Scan for the cell matching the given text and deliver its [x, y] coordinate at center. 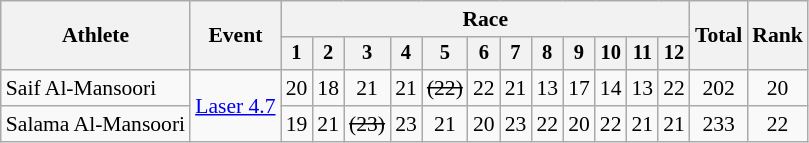
9 [579, 54]
17 [579, 88]
7 [516, 54]
14 [611, 88]
8 [547, 54]
Rank [778, 36]
12 [674, 54]
10 [611, 54]
4 [406, 54]
Athlete [96, 36]
Race [486, 19]
6 [484, 54]
11 [642, 54]
Salama Al-Mansoori [96, 124]
Total [718, 36]
202 [718, 88]
18 [328, 88]
5 [445, 54]
Saif Al-Mansoori [96, 88]
Laser 4.7 [235, 106]
233 [718, 124]
1 [297, 54]
2 [328, 54]
Event [235, 36]
(23) [367, 124]
(22) [445, 88]
19 [297, 124]
3 [367, 54]
